Search for the cell housing the specified text and yield its (x, y) center coordinate. 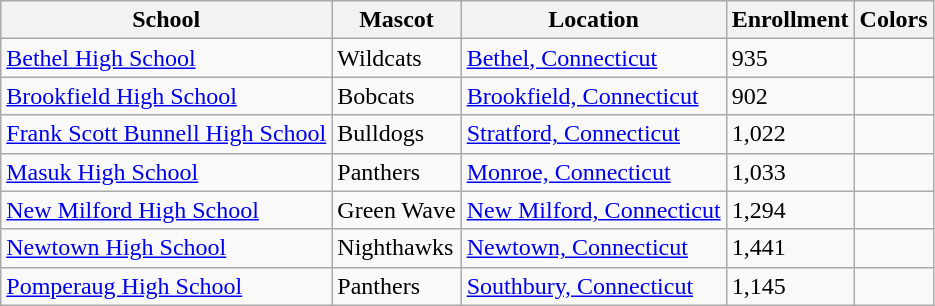
902 (790, 96)
Enrollment (790, 20)
Bobcats (396, 96)
1,033 (790, 172)
Stratford, Connecticut (594, 134)
Brookfield High School (166, 96)
1,022 (790, 134)
Brookfield, Connecticut (594, 96)
Southbury, Connecticut (594, 286)
Frank Scott Bunnell High School (166, 134)
Green Wave (396, 210)
Masuk High School (166, 172)
Pomperaug High School (166, 286)
Monroe, Connecticut (594, 172)
Newtown, Connecticut (594, 248)
1,145 (790, 286)
Mascot (396, 20)
1,294 (790, 210)
Bethel High School (166, 58)
935 (790, 58)
New Milford High School (166, 210)
1,441 (790, 248)
Nighthawks (396, 248)
New Milford, Connecticut (594, 210)
Newtown High School (166, 248)
Colors (894, 20)
Wildcats (396, 58)
Bulldogs (396, 134)
Bethel, Connecticut (594, 58)
School (166, 20)
Location (594, 20)
